Return [x, y] of the center of cell containing provided text 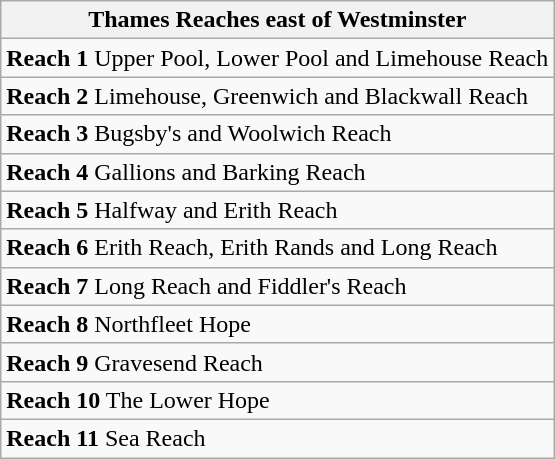
Reach 3 Bugsby's and Woolwich Reach [278, 134]
Reach 6 Erith Reach, Erith Rands and Long Reach [278, 248]
Reach 7 Long Reach and Fiddler's Reach [278, 286]
Thames Reaches east of Westminster [278, 20]
Reach 1 Upper Pool, Lower Pool and Limehouse Reach [278, 58]
Reach 11 Sea Reach [278, 438]
Reach 5 Halfway and Erith Reach [278, 210]
Reach 8 Northfleet Hope [278, 324]
Reach 2 Limehouse, Greenwich and Blackwall Reach [278, 96]
Reach 9 Gravesend Reach [278, 362]
Reach 10 The Lower Hope [278, 400]
Reach 4 Gallions and Barking Reach [278, 172]
